Extract the [x, y] coordinate from the center of the cell holding the provided text.  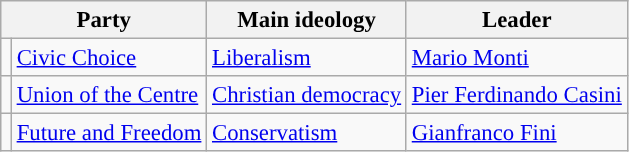
Party [104, 20]
Main ideology [307, 20]
Civic Choice [108, 58]
Future and Freedom [108, 133]
Christian democracy [307, 95]
Gianfranco Fini [516, 133]
Liberalism [307, 58]
Pier Ferdinando Casini [516, 95]
Union of the Centre [108, 95]
Conservatism [307, 133]
Mario Monti [516, 58]
Leader [516, 20]
